Return the [x, y] coordinate for the center point of the cell that contains the specified text.  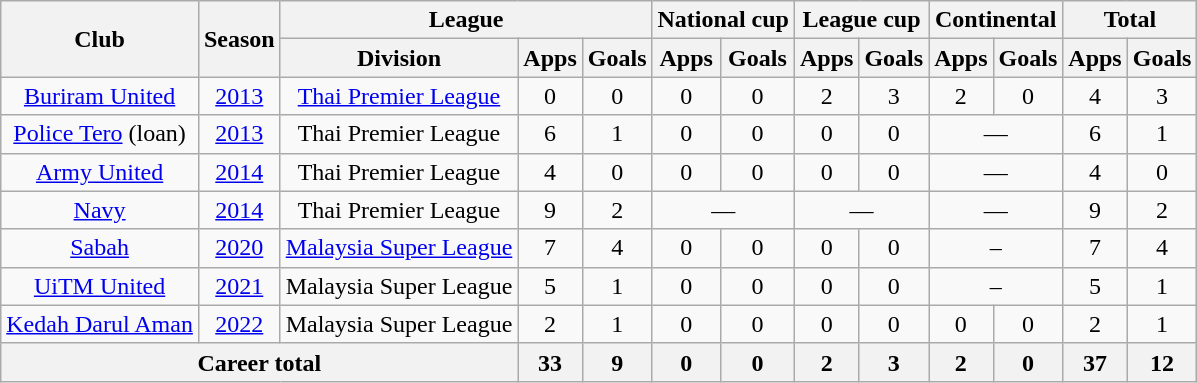
12 [1162, 362]
Career total [260, 362]
Army United [100, 172]
37 [1095, 362]
Navy [100, 210]
Season [239, 39]
Sabah [100, 248]
League cup [861, 20]
2020 [239, 248]
Division [399, 58]
Police Tero (loan) [100, 134]
National cup [723, 20]
Kedah Darul Aman [100, 324]
Total [1130, 20]
Club [100, 39]
Buriram United [100, 96]
33 [550, 362]
UiTM United [100, 286]
2022 [239, 324]
League [466, 20]
2021 [239, 286]
Continental [996, 20]
